Provide the [x, y] coordinate of the cell's center where the given text is located.  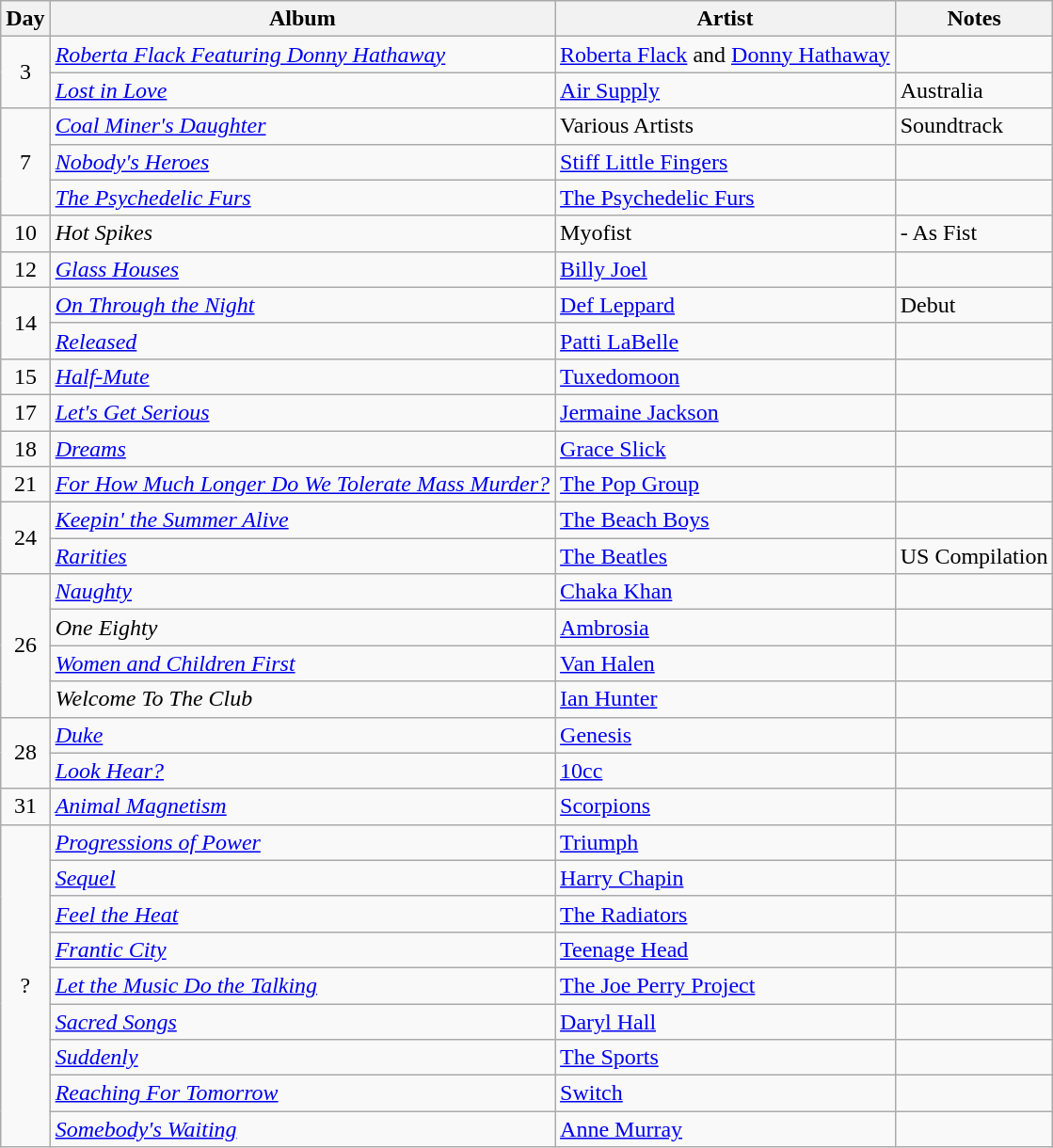
For How Much Longer Do We Tolerate Mass Murder? [302, 485]
Chaka Khan [726, 592]
Australia [974, 90]
Glass Houses [302, 269]
Anne Murray [726, 1129]
Somebody's Waiting [302, 1129]
10cc [726, 771]
Nobody's Heroes [302, 162]
The Beach Boys [726, 520]
Tuxedomoon [726, 376]
Ian Hunter [726, 699]
31 [25, 806]
US Compilation [974, 556]
Jermaine Jackson [726, 412]
Artist [726, 19]
Harry Chapin [726, 878]
Coal Miner's Daughter [302, 126]
Dreams [302, 449]
21 [25, 485]
Animal Magnetism [302, 806]
Roberta Flack and Donny Hathaway [726, 55]
Patti LaBelle [726, 341]
Reaching For Tomorrow [302, 1093]
The Radiators [726, 914]
3 [25, 72]
? [25, 986]
The Beatles [726, 556]
Hot Spikes [302, 233]
Soundtrack [974, 126]
- As Fist [974, 233]
Half-Mute [302, 376]
The Pop Group [726, 485]
Rarities [302, 556]
The Sports [726, 1058]
15 [25, 376]
Album [302, 19]
One Eighty [302, 628]
Debut [974, 305]
Women and Children First [302, 663]
Welcome To The Club [302, 699]
24 [25, 538]
Keepin' the Summer Alive [302, 520]
Day [25, 19]
Genesis [726, 735]
Def Leppard [726, 305]
Let's Get Serious [302, 412]
Triumph [726, 842]
The Joe Perry Project [726, 985]
Let the Music Do the Talking [302, 985]
Switch [726, 1093]
Frantic City [302, 949]
Daryl Hall [726, 1021]
Scorpions [726, 806]
Grace Slick [726, 449]
Naughty [302, 592]
Progressions of Power [302, 842]
7 [25, 162]
Myofist [726, 233]
14 [25, 323]
18 [25, 449]
17 [25, 412]
28 [25, 753]
Suddenly [302, 1058]
Ambrosia [726, 628]
Look Hear? [302, 771]
Roberta Flack Featuring Donny Hathaway [302, 55]
Teenage Head [726, 949]
Air Supply [726, 90]
Sequel [302, 878]
Stiff Little Fingers [726, 162]
Feel the Heat [302, 914]
Various Artists [726, 126]
Van Halen [726, 663]
Notes [974, 19]
On Through the Night [302, 305]
10 [25, 233]
Released [302, 341]
26 [25, 646]
Duke [302, 735]
12 [25, 269]
Lost in Love [302, 90]
Billy Joel [726, 269]
Sacred Songs [302, 1021]
